Extract the (X, Y) coordinate from the center of the cell holding the provided text.  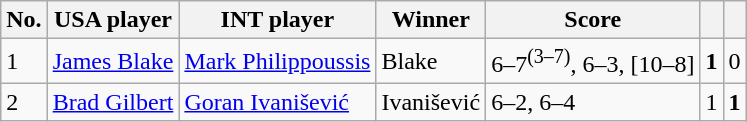
James Blake (113, 62)
6–2, 6–4 (593, 102)
Goran Ivanišević (278, 102)
2 (24, 102)
No. (24, 20)
Blake (431, 62)
Ivanišević (431, 102)
Mark Philippoussis (278, 62)
Winner (431, 20)
0 (734, 62)
6–7(3–7), 6–3, [10–8] (593, 62)
INT player (278, 20)
Brad Gilbert (113, 102)
USA player (113, 20)
Score (593, 20)
